Detect which cell encompasses the target text, then output its [X, Y] center coordinate. 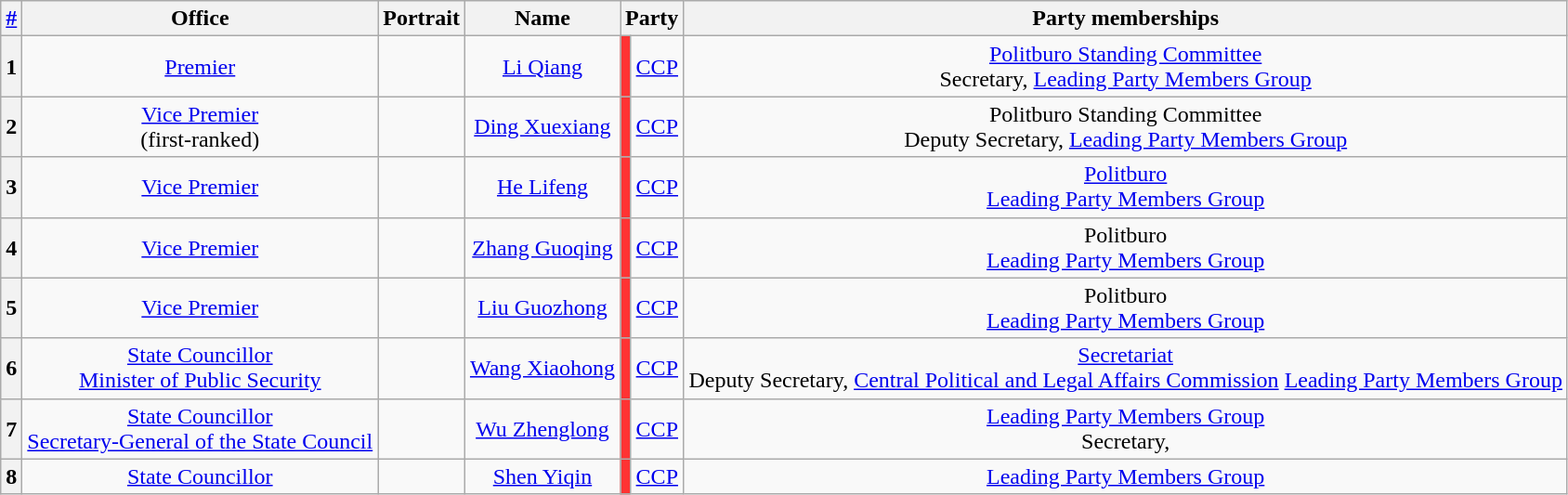
Wu Zhenglong [542, 429]
Li Qiang [542, 67]
He Lifeng [542, 188]
# [11, 19]
7 [11, 429]
Zhang Guoqing [542, 247]
Liu Guozhong [542, 308]
Party [652, 19]
8 [11, 476]
Vice Premier(first-ranked) [201, 126]
SecretariatDeputy Secretary, Central Political and Legal Affairs Commission Leading Party Members Group [1126, 368]
Shen Yiqin [542, 476]
6 [11, 368]
5 [11, 308]
State CouncillorSecretary-General of the State Council [201, 429]
Name [542, 19]
Wang Xiaohong [542, 368]
Premier [201, 67]
Ding Xuexiang [542, 126]
Leading Party Members GroupSecretary, [1126, 429]
4 [11, 247]
Portrait [422, 19]
Politburo Standing CommitteeSecretary, Leading Party Members Group [1126, 67]
Politburo Standing CommitteeDeputy Secretary, Leading Party Members Group [1126, 126]
State CouncillorMinister of Public Security [201, 368]
3 [11, 188]
State Councillor [201, 476]
1 [11, 67]
Office [201, 19]
2 [11, 126]
Party memberships [1126, 19]
Leading Party Members Group [1126, 476]
